Return the (X, Y) coordinate for the center point of the cell that contains the specified text.  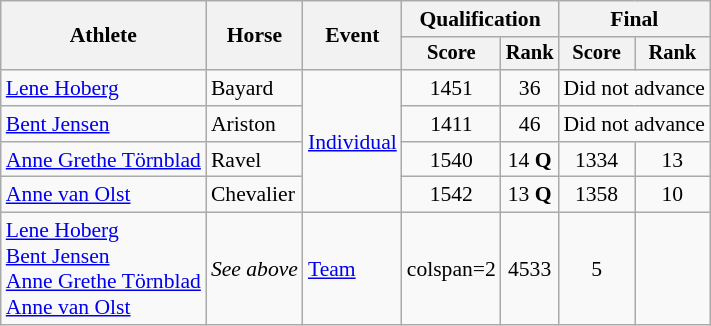
Chevalier (254, 195)
5 (596, 269)
36 (530, 88)
10 (672, 195)
Anne Grethe Törnblad (104, 160)
Team (352, 269)
Anne van Olst (104, 195)
Individual (352, 141)
Ariston (254, 124)
Bayard (254, 88)
colspan=2 (452, 269)
1358 (596, 195)
Bent Jensen (104, 124)
See above (254, 269)
Lene Hoberg (104, 88)
Final (634, 19)
13 Q (530, 195)
1411 (452, 124)
1334 (596, 160)
Event (352, 36)
1540 (452, 160)
Qualification (480, 19)
46 (530, 124)
1542 (452, 195)
Athlete (104, 36)
Lene HobergBent JensenAnne Grethe TörnbladAnne van Olst (104, 269)
4533 (530, 269)
14 Q (530, 160)
Ravel (254, 160)
1451 (452, 88)
13 (672, 160)
Horse (254, 36)
